From the cell containing the given text, extract its center point as [x, y] coordinate. 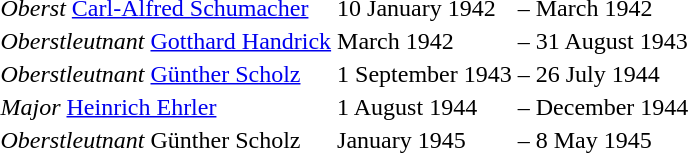
March 1942 [425, 41]
1 September 1943 [425, 74]
1 August 1944 [425, 107]
